Return (X, Y) of the center of cell containing provided text 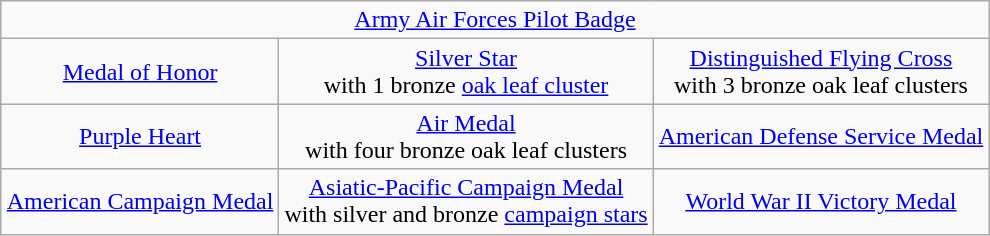
Purple Heart (140, 136)
American Defense Service Medal (821, 136)
Army Air Forces Pilot Badge (495, 20)
World War II Victory Medal (821, 202)
Air Medalwith four bronze oak leaf clusters (466, 136)
Distinguished Flying Crosswith 3 bronze oak leaf clusters (821, 72)
Asiatic-Pacific Campaign Medalwith silver and bronze campaign stars (466, 202)
Silver Starwith 1 bronze oak leaf cluster (466, 72)
American Campaign Medal (140, 202)
Medal of Honor (140, 72)
